Identify which cell holds the provided text, then report its [X, Y] central coordinate. 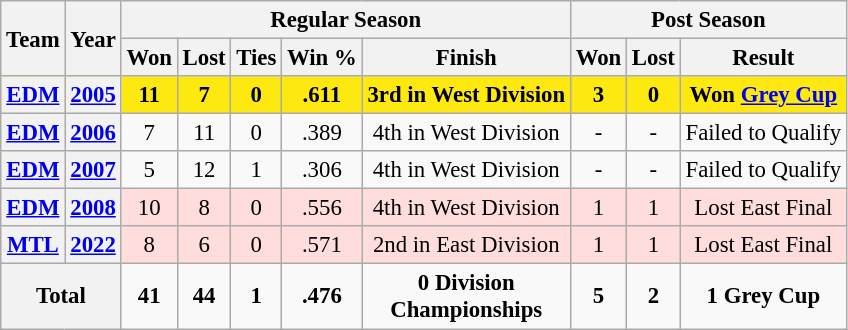
2008 [93, 208]
Ties [256, 58]
MTL [33, 245]
.476 [322, 296]
3 [598, 95]
2005 [93, 95]
12 [204, 170]
10 [149, 208]
.571 [322, 245]
2006 [93, 133]
.389 [322, 133]
2022 [93, 245]
.611 [322, 95]
2nd in East Division [466, 245]
Result [763, 58]
2 [654, 296]
1 Grey Cup [763, 296]
Team [33, 38]
41 [149, 296]
Year [93, 38]
.306 [322, 170]
Won Grey Cup [763, 95]
Finish [466, 58]
6 [204, 245]
Win % [322, 58]
Regular Season [346, 20]
Total [61, 296]
.556 [322, 208]
3rd in West Division [466, 95]
0 DivisionChampionships [466, 296]
44 [204, 296]
2007 [93, 170]
Post Season [708, 20]
